Extract the [X, Y] coordinate from the center of the cell holding the provided text.  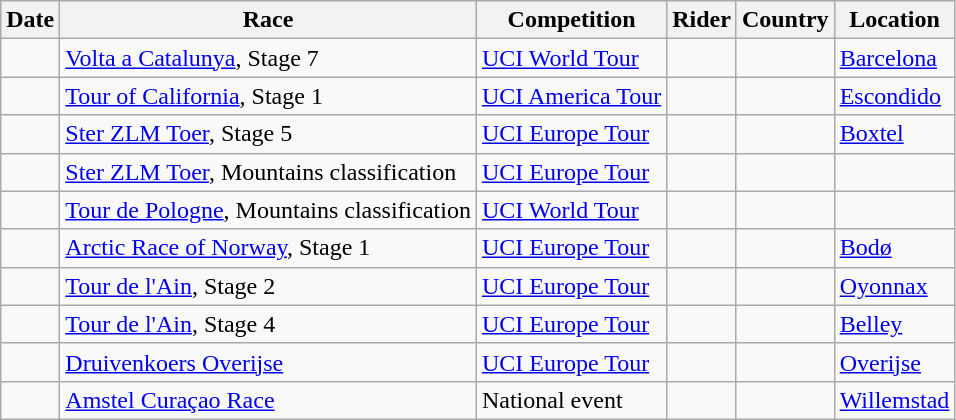
Oyonnax [894, 286]
Ster ZLM Toer, Stage 5 [268, 134]
Race [268, 20]
Rider [702, 20]
Tour de l'Ain, Stage 2 [268, 286]
Druivenkoers Overijse [268, 362]
Ster ZLM Toer, Mountains classification [268, 172]
Barcelona [894, 58]
Volta a Catalunya, Stage 7 [268, 58]
National event [571, 400]
Escondido [894, 96]
Willemstad [894, 400]
Competition [571, 20]
UCI America Tour [571, 96]
Arctic Race of Norway, Stage 1 [268, 248]
Tour de Pologne, Mountains classification [268, 210]
Bodø [894, 248]
Tour of California, Stage 1 [268, 96]
Overijse [894, 362]
Tour de l'Ain, Stage 4 [268, 324]
Date [30, 20]
Boxtel [894, 134]
Country [785, 20]
Belley [894, 324]
Location [894, 20]
Amstel Curaçao Race [268, 400]
